Pinpoint the cell where the given text exists, returning its [X, Y] midpoint coordinate. 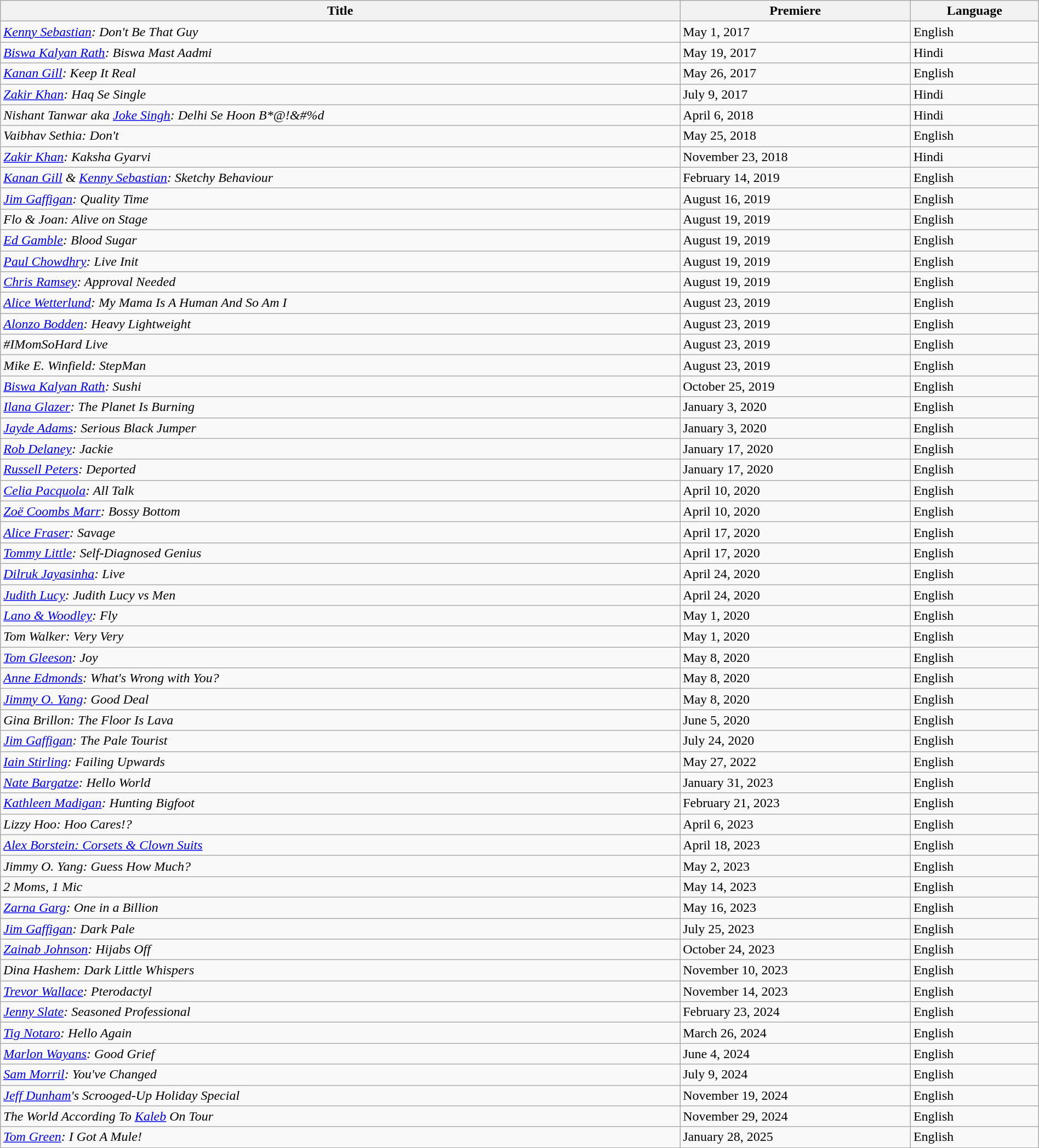
Zarna Garg: One in a Billion [340, 907]
November 29, 2024 [796, 1116]
Dilruk Jayasinha: Live [340, 574]
July 24, 2020 [796, 741]
Dina Hashem: Dark Little Whispers [340, 970]
May 27, 2022 [796, 762]
November 10, 2023 [796, 970]
Alex Borstein: Corsets & Clown Suits [340, 845]
Zakir Khan: Kaksha Gyarvi [340, 157]
November 23, 2018 [796, 157]
Mike E. Winfield: StepMan [340, 365]
February 23, 2024 [796, 1012]
Jenny Slate: Seasoned Professional [340, 1012]
Zainab Johnson: Hijabs Off [340, 950]
Lano & Woodley: Fly [340, 616]
#IMomSoHard Live [340, 345]
May 14, 2023 [796, 887]
Celia Pacquola: All Talk [340, 490]
Premiere [796, 11]
Alonzo Bodden: Heavy Lightweight [340, 324]
Tom Green: I Got A Mule! [340, 1137]
Alice Wetterlund: My Mama Is A Human And So Am I [340, 303]
Tig Notaro: Hello Again [340, 1033]
Jim Gaffigan: The Pale Tourist [340, 741]
Biswa Kalyan Rath: Sushi [340, 386]
Rob Delaney: Jackie [340, 449]
May 25, 2018 [796, 136]
August 16, 2019 [796, 198]
Trevor Wallace: Pterodactyl [340, 991]
November 14, 2023 [796, 991]
Tommy Little: Self-Diagnosed Genius [340, 553]
June 4, 2024 [796, 1054]
November 19, 2024 [796, 1095]
Iain Stirling: Failing Upwards [340, 762]
February 21, 2023 [796, 803]
July 9, 2017 [796, 94]
January 28, 2025 [796, 1137]
Marlon Wayans: Good Grief [340, 1054]
July 9, 2024 [796, 1075]
April 6, 2023 [796, 824]
Vaibhav Sethia: Don't [340, 136]
Kanan Gill: Keep It Real [340, 73]
June 5, 2020 [796, 720]
Zoë Coombs Marr: Bossy Bottom [340, 511]
May 19, 2017 [796, 53]
Zakir Khan: Haq Se Single [340, 94]
May 1, 2017 [796, 32]
Jimmy O. Yang: Guess How Much? [340, 866]
Alice Fraser: Savage [340, 532]
October 25, 2019 [796, 386]
Jeff Dunham's Scrooged-Up Holiday Special [340, 1095]
April 18, 2023 [796, 845]
Judith Lucy: Judith Lucy vs Men [340, 595]
Tom Gleeson: Joy [340, 658]
Kanan Gill & Kenny Sebastian: Sketchy Behaviour [340, 178]
Sam Morril: You've Changed [340, 1075]
July 25, 2023 [796, 929]
Lizzy Hoo: Hoo Cares!? [340, 824]
February 14, 2019 [796, 178]
Paul Chowdhry: Live Init [340, 261]
Chris Ramsey: Approval Needed [340, 282]
October 24, 2023 [796, 950]
January 31, 2023 [796, 783]
Title [340, 11]
Kathleen Madigan: Hunting Bigfoot [340, 803]
Russell Peters: Deported [340, 470]
Language [974, 11]
Biswa Kalyan Rath: Biswa Mast Aadmi [340, 53]
Nate Bargatze: Hello World [340, 783]
Nishant Tanwar aka Joke Singh: Delhi Se Hoon B*@!&#%d [340, 115]
Ilana Glazer: The Planet Is Burning [340, 407]
April 6, 2018 [796, 115]
Ed Gamble: Blood Sugar [340, 240]
March 26, 2024 [796, 1033]
Gina Brillon: The Floor Is Lava [340, 720]
May 26, 2017 [796, 73]
The World According To Kaleb On Tour [340, 1116]
Flo & Joan: Alive on Stage [340, 219]
Jim Gaffigan: Quality Time [340, 198]
Jim Gaffigan: Dark Pale [340, 929]
Jayde Adams: Serious Black Jumper [340, 428]
Kenny Sebastian: Don't Be That Guy [340, 32]
Anne Edmonds: What's Wrong with You? [340, 678]
Tom Walker: Very Very [340, 637]
May 16, 2023 [796, 907]
Jimmy O. Yang: Good Deal [340, 699]
May 2, 2023 [796, 866]
2 Moms, 1 Mic [340, 887]
